Search for the cell housing the specified text and yield its (x, y) center coordinate. 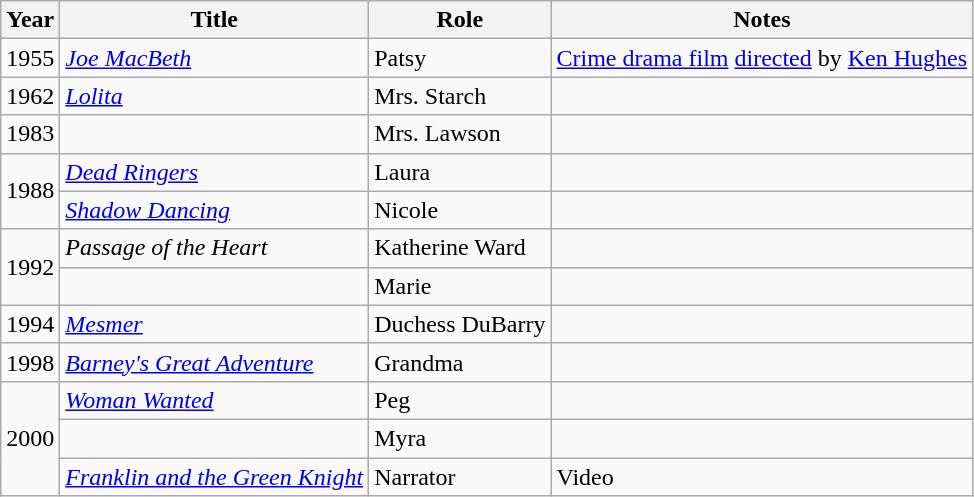
Mrs. Lawson (460, 134)
Lolita (214, 96)
Joe MacBeth (214, 58)
Narrator (460, 477)
1992 (30, 267)
Franklin and the Green Knight (214, 477)
Mesmer (214, 324)
Passage of the Heart (214, 248)
Woman Wanted (214, 400)
Barney's Great Adventure (214, 362)
1994 (30, 324)
Grandma (460, 362)
Shadow Dancing (214, 210)
Dead Ringers (214, 172)
1955 (30, 58)
1983 (30, 134)
Notes (762, 20)
Patsy (460, 58)
Duchess DuBarry (460, 324)
Nicole (460, 210)
1962 (30, 96)
1988 (30, 191)
Katherine Ward (460, 248)
Mrs. Starch (460, 96)
Marie (460, 286)
Peg (460, 400)
2000 (30, 438)
1998 (30, 362)
Year (30, 20)
Crime drama film directed by Ken Hughes (762, 58)
Video (762, 477)
Laura (460, 172)
Title (214, 20)
Myra (460, 438)
Role (460, 20)
